Find where the given text appears and provide that cell's center as [X, Y] coordinate. 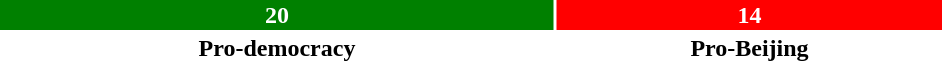
20 [277, 15]
14 [750, 15]
